Determine the (X, Y) coordinate at the center of the cell enclosing the given text.  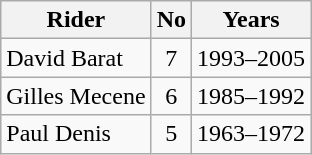
Paul Denis (76, 134)
7 (171, 58)
Rider (76, 20)
5 (171, 134)
Gilles Mecene (76, 96)
David Barat (76, 58)
No (171, 20)
1963–1972 (252, 134)
1993–2005 (252, 58)
1985–1992 (252, 96)
Years (252, 20)
6 (171, 96)
